Detect which cell encompasses the target text, then output its (X, Y) center coordinate. 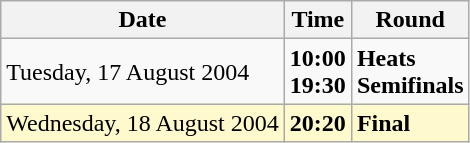
HeatsSemifinals (410, 72)
Time (318, 20)
Date (143, 20)
Final (410, 123)
20:20 (318, 123)
10:0019:30 (318, 72)
Tuesday, 17 August 2004 (143, 72)
Round (410, 20)
Wednesday, 18 August 2004 (143, 123)
